For the text-containing cell, return its midpoint in (x, y) coordinate format. 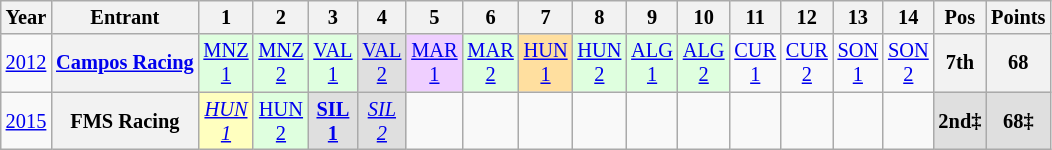
6 (490, 17)
Pos (960, 17)
2nd‡ (960, 121)
3 (332, 17)
Points (1018, 17)
ALG2 (704, 63)
SON2 (908, 63)
4 (382, 17)
FMS Racing (124, 121)
10 (704, 17)
SIL2 (382, 121)
68 (1018, 63)
2015 (26, 121)
11 (755, 17)
VAL1 (332, 63)
CUR1 (755, 63)
Campos Racing (124, 63)
14 (908, 17)
VAL2 (382, 63)
9 (652, 17)
8 (599, 17)
2012 (26, 63)
12 (807, 17)
13 (858, 17)
ALG1 (652, 63)
5 (434, 17)
SIL1 (332, 121)
CUR2 (807, 63)
68‡ (1018, 121)
7 (546, 17)
MNZ1 (226, 63)
Entrant (124, 17)
SON1 (858, 63)
MAR1 (434, 63)
MAR2 (490, 63)
1 (226, 17)
7th (960, 63)
2 (280, 17)
MNZ2 (280, 63)
Year (26, 17)
